Find where the given text appears and provide that cell's center as [X, Y] coordinate. 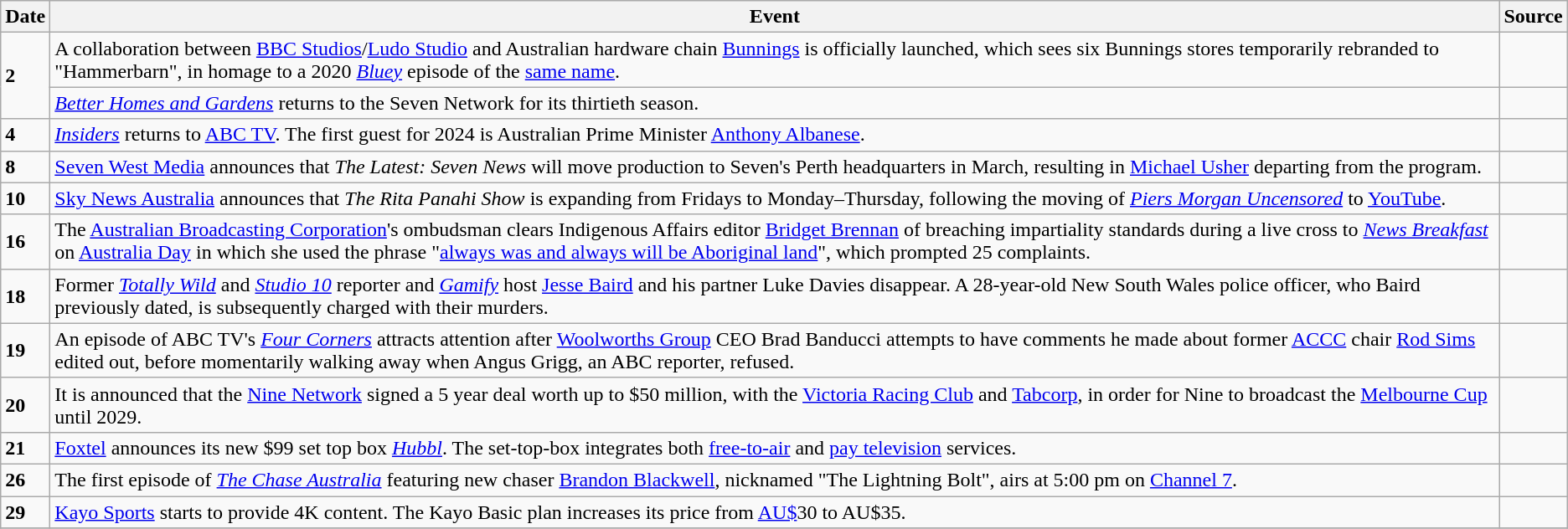
26 [25, 480]
4 [25, 135]
16 [25, 241]
29 [25, 511]
Foxtel announces its new $99 set top box Hubbl. The set-top-box integrates both free-to-air and pay television services. [775, 448]
Date [25, 17]
The first episode of The Chase Australia featuring new chaser Brandon Blackwell, nicknamed "The Lightning Bolt", airs at 5:00 pm on Channel 7. [775, 480]
Source [1533, 17]
2 [25, 75]
Insiders returns to ABC TV. The first guest for 2024 is Australian Prime Minister Anthony Albanese. [775, 135]
8 [25, 167]
Better Homes and Gardens returns to the Seven Network for its thirtieth season. [775, 103]
Kayo Sports starts to provide 4K content. The Kayo Basic plan increases its price from AU$30 to AU$35. [775, 511]
21 [25, 448]
10 [25, 198]
19 [25, 350]
18 [25, 296]
Event [775, 17]
20 [25, 405]
